Determine the [X, Y] coordinate at the center of the cell enclosing the given text.  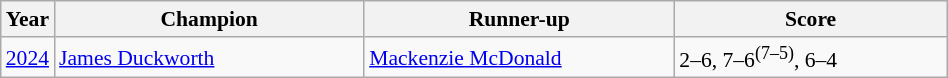
Champion [209, 19]
2–6, 7–6(7–5), 6–4 [810, 58]
Score [810, 19]
Mackenzie McDonald [519, 58]
James Duckworth [209, 58]
Year [28, 19]
2024 [28, 58]
Runner-up [519, 19]
